From the cell containing the given text, extract its center point as [x, y] coordinate. 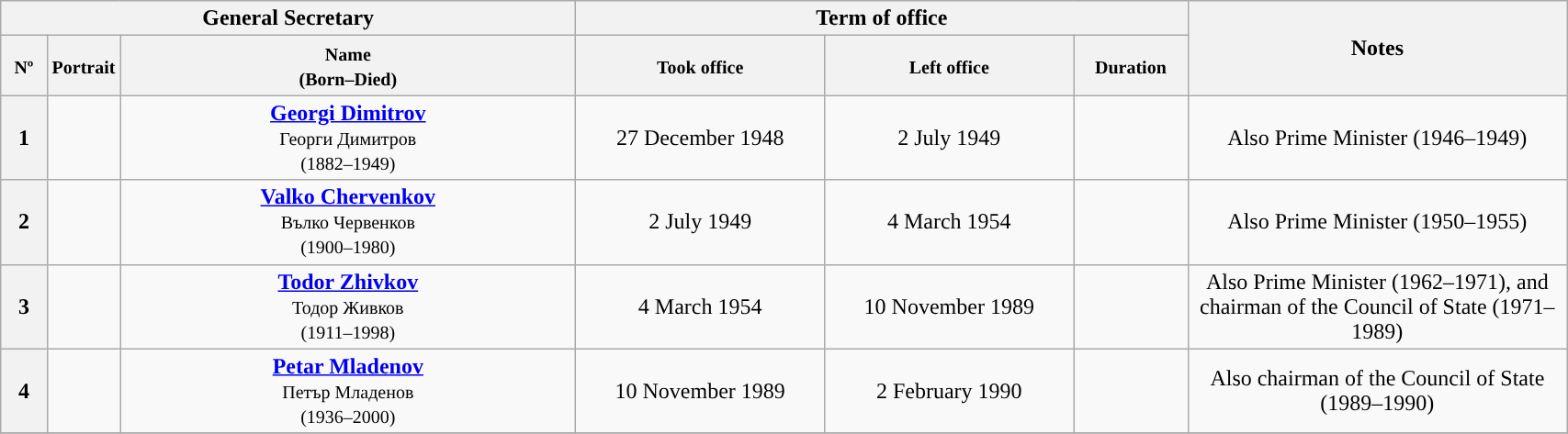
Georgi DimitrovГеорги Димитров(1882–1949) [348, 138]
Left office [950, 66]
Also chairman of the Council of State (1989–1990) [1378, 391]
General Secretary [288, 18]
Also Prime Minister (1950–1955) [1378, 222]
Also Prime Minister (1962–1971), and chairman of the Council of State (1971–1989) [1378, 306]
3 [24, 306]
2 [24, 222]
2 February 1990 [950, 391]
1 [24, 138]
27 December 1948 [700, 138]
Notes [1378, 48]
Duration [1131, 66]
4 [24, 391]
Term of office [882, 18]
Name(Born–Died) [348, 66]
Nº [24, 66]
Took office [700, 66]
Todor ZhivkovТодор Живков(1911–1998) [348, 306]
Also Prime Minister (1946–1949) [1378, 138]
Petar MladenovПетър Младенов(1936–2000) [348, 391]
Portrait [84, 66]
Valko ChervenkovВълко Червенков(1900–1980) [348, 222]
